Extract the [X, Y] coordinate from the center of the cell holding the provided text.  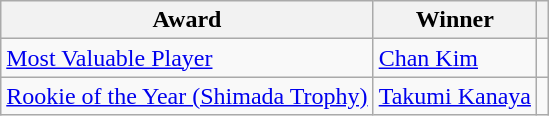
Most Valuable Player [187, 58]
Winner [454, 20]
Rookie of the Year (Shimada Trophy) [187, 96]
Award [187, 20]
Takumi Kanaya [454, 96]
Chan Kim [454, 58]
